Detect which cell encompasses the target text, then output its (x, y) center coordinate. 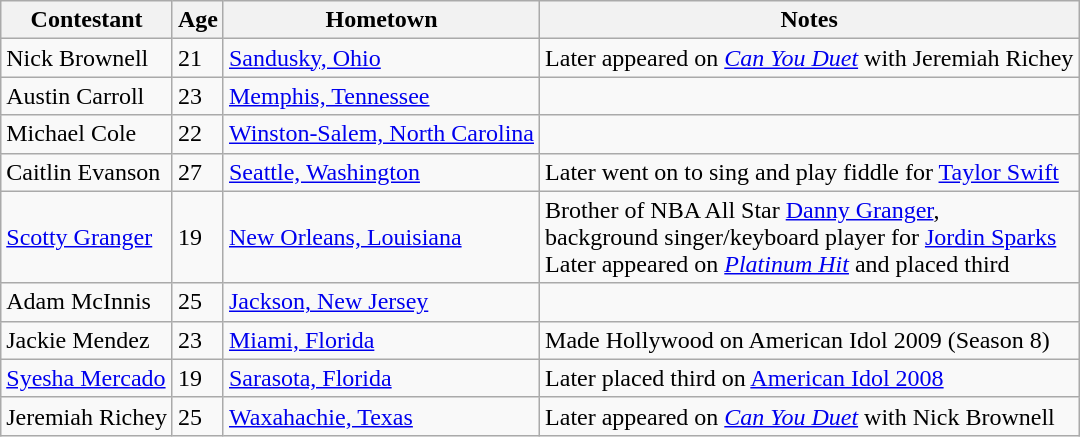
Contestant (87, 20)
Michael Cole (87, 134)
Jackson, New Jersey (381, 302)
Winston-Salem, North Carolina (381, 134)
Adam McInnis (87, 302)
Seattle, Washington (381, 172)
Jackie Mendez (87, 340)
Later placed third on American Idol 2008 (810, 378)
27 (198, 172)
Later appeared on Can You Duet with Nick Brownell (810, 416)
Later appeared on Can You Duet with Jeremiah Richey (810, 58)
Later went on to sing and play fiddle for Taylor Swift (810, 172)
Nick Brownell (87, 58)
22 (198, 134)
Waxahachie, Texas (381, 416)
Jeremiah Richey (87, 416)
New Orleans, Louisiana (381, 237)
Hometown (381, 20)
Memphis, Tennessee (381, 96)
Austin Carroll (87, 96)
Sandusky, Ohio (381, 58)
Made Hollywood on American Idol 2009 (Season 8) (810, 340)
Sarasota, Florida (381, 378)
21 (198, 58)
Age (198, 20)
Notes (810, 20)
Caitlin Evanson (87, 172)
Scotty Granger (87, 237)
Miami, Florida (381, 340)
Brother of NBA All Star Danny Granger, background singer/keyboard player for Jordin SparksLater appeared on Platinum Hit and placed third (810, 237)
Syesha Mercado (87, 378)
